Identify which cell holds the provided text, then report its [X, Y] central coordinate. 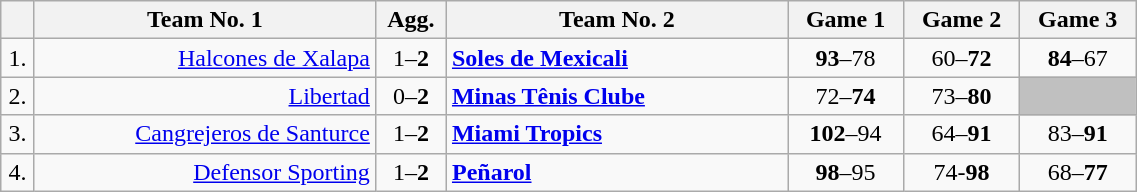
Cangrejeros de Santurce [204, 134]
Defensor Sporting [204, 172]
98–95 [846, 172]
3. [18, 134]
Halcones de Xalapa [204, 58]
1. [18, 58]
Soles de Mexicali [616, 58]
74-98 [962, 172]
93–78 [846, 58]
68–77 [1078, 172]
0–2 [410, 96]
102–94 [846, 134]
4. [18, 172]
Libertad [204, 96]
Game 2 [962, 20]
Game 1 [846, 20]
Miami Tropics [616, 134]
84–67 [1078, 58]
Peñarol [616, 172]
Game 3 [1078, 20]
Team No. 1 [204, 20]
72–74 [846, 96]
Team No. 2 [616, 20]
Agg. [410, 20]
73–80 [962, 96]
83–91 [1078, 134]
2. [18, 96]
Minas Tênis Clube [616, 96]
64–91 [962, 134]
60–72 [962, 58]
